Find where the given text appears and provide that cell's center as [x, y] coordinate. 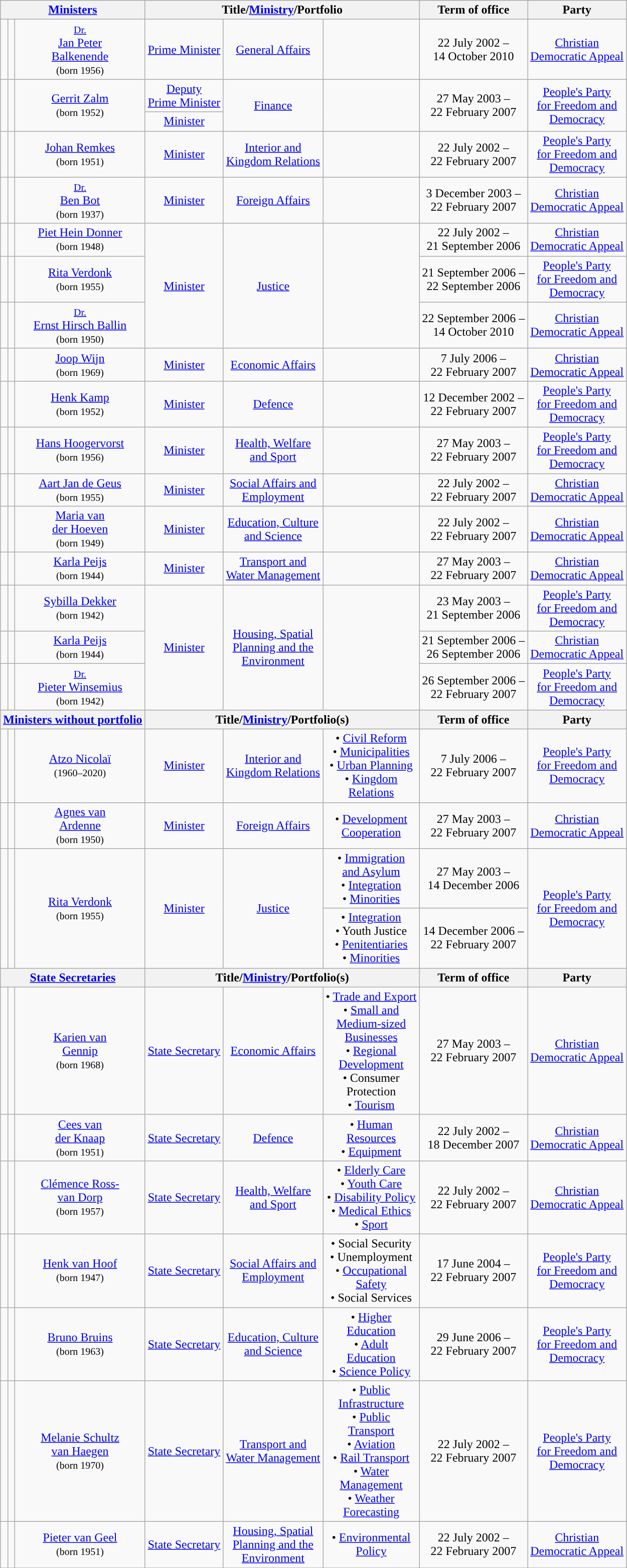
Dr. Ben Bot (born 1937) [80, 200]
Bruno Bruins (born 1963) [80, 1344]
Ministers [73, 10]
General Affairs [273, 49]
Melanie Schultz van Haegen (born 1970) [80, 1451]
Dr. Pieter Winsemius (born 1942) [80, 687]
29 June 2006 – 22 February 2007 [474, 1344]
• Elderly Care • Youth Care • Disability Policy • Medical Ethics • Sport [371, 1197]
Aart Jan de Geus (born 1955) [80, 490]
Dr. Jan Peter Balkenende (born 1956) [80, 49]
Agnes van Ardenne (born 1950) [80, 825]
Atzo Nicolaï (1960–2020) [80, 766]
21 September 2006 – 26 September 2006 [474, 647]
Joop Wijn (born 1969) [80, 364]
12 December 2002 – 22 February 2007 [474, 404]
Hans Hoogervorst (born 1956) [80, 450]
Karien van Gennip (born 1968) [80, 1051]
21 September 2006 – 22 September 2006 [474, 279]
Clémence Ross- van Dorp (born 1957) [80, 1197]
Henk van Hoof (born 1947) [80, 1270]
• Human Resources • Equipment [371, 1137]
Ministers without portfolio [73, 720]
Sybilla Dekker (born 1942) [80, 608]
Pieter van Geel (born 1951) [80, 1545]
22 September 2006 – 14 October 2010 [474, 325]
• Development Cooperation [371, 825]
22 July 2002 – 18 December 2007 [474, 1137]
Dr. Ernst Hirsch Ballin (born 1950) [80, 325]
• Trade and Export • Small and Medium-sized Businesses • Regional Development • Consumer Protection • Tourism [371, 1051]
• Environmental Policy [371, 1545]
Maria van der Hoeven (born 1949) [80, 529]
Deputy Prime Minister [184, 95]
26 September 2006 – 22 February 2007 [474, 687]
Piet Hein Donner (born 1948) [80, 240]
17 June 2004 – 22 February 2007 [474, 1270]
Cees van der Knaap (born 1951) [80, 1137]
• Higher Education • Adult Education • Science Policy [371, 1344]
• Civil Reform • Municipalities • Urban Planning • Kingdom Relations [371, 766]
22 July 2002 – 21 September 2006 [474, 240]
Gerrit Zalm (born 1952) [80, 105]
22 July 2002 – 14 October 2010 [474, 49]
Title/Ministry/Portfolio [282, 10]
Finance [273, 105]
14 December 2006 – 22 February 2007 [474, 938]
27 May 2003 – 14 December 2006 [474, 878]
Johan Remkes (born 1951) [80, 154]
23 May 2003 – 21 September 2006 [474, 608]
Henk Kamp (born 1952) [80, 404]
• Integration • Youth Justice • Penitentiaries • Minorities [371, 938]
3 December 2003 – 22 February 2007 [474, 200]
State Secretaries [73, 977]
• Public Infrastructure • Public Transport • Aviation • Rail Transport • Water Management • Weather Forecasting [371, 1451]
• Social Security • Unemployment • Occupational Safety • Social Services [371, 1270]
Prime Minister [184, 49]
• Immigration and Asylum • Integration • Minorities [371, 878]
